Detect which cell encompasses the target text, then output its (X, Y) center coordinate. 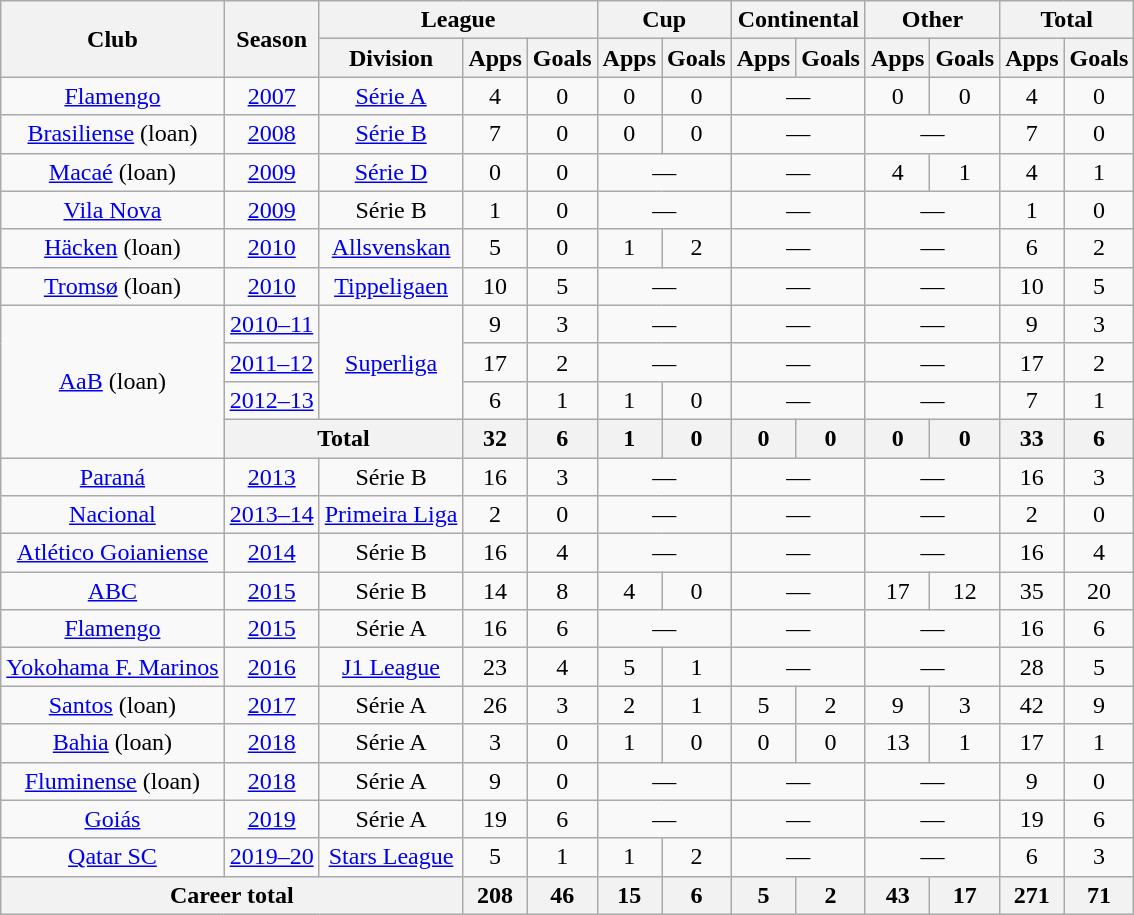
Cup (664, 20)
Nacional (112, 515)
32 (495, 438)
Allsvenskan (391, 248)
2010–11 (272, 324)
2017 (272, 705)
Club (112, 39)
League (458, 20)
14 (495, 591)
Tromsø (loan) (112, 286)
23 (495, 667)
2013 (272, 477)
26 (495, 705)
Tippeligaen (391, 286)
Career total (232, 895)
12 (965, 591)
208 (495, 895)
35 (1032, 591)
271 (1032, 895)
Stars League (391, 857)
Atlético Goianiense (112, 553)
Continental (798, 20)
28 (1032, 667)
AaB (loan) (112, 381)
15 (629, 895)
2011–12 (272, 362)
Yokohama F. Marinos (112, 667)
Goiás (112, 819)
33 (1032, 438)
13 (897, 743)
42 (1032, 705)
Other (932, 20)
Santos (loan) (112, 705)
Brasiliense (loan) (112, 134)
2008 (272, 134)
J1 League (391, 667)
Bahia (loan) (112, 743)
20 (1099, 591)
2019 (272, 819)
Superliga (391, 362)
2013–14 (272, 515)
ABC (112, 591)
Macaé (loan) (112, 172)
Vila Nova (112, 210)
71 (1099, 895)
2016 (272, 667)
Häcken (loan) (112, 248)
Fluminense (loan) (112, 781)
Paraná (112, 477)
46 (562, 895)
Série D (391, 172)
2019–20 (272, 857)
8 (562, 591)
2014 (272, 553)
Qatar SC (112, 857)
43 (897, 895)
2007 (272, 96)
Season (272, 39)
Primeira Liga (391, 515)
2012–13 (272, 400)
Division (391, 58)
